Determine the (X, Y) coordinate at the center of the cell enclosing the given text.  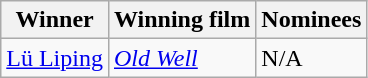
Old Well (182, 58)
Winning film (182, 20)
Winner (55, 20)
Nominees (312, 20)
Lü Liping (55, 58)
N/A (312, 58)
